Scan for the cell matching the given text and deliver its [X, Y] coordinate at center. 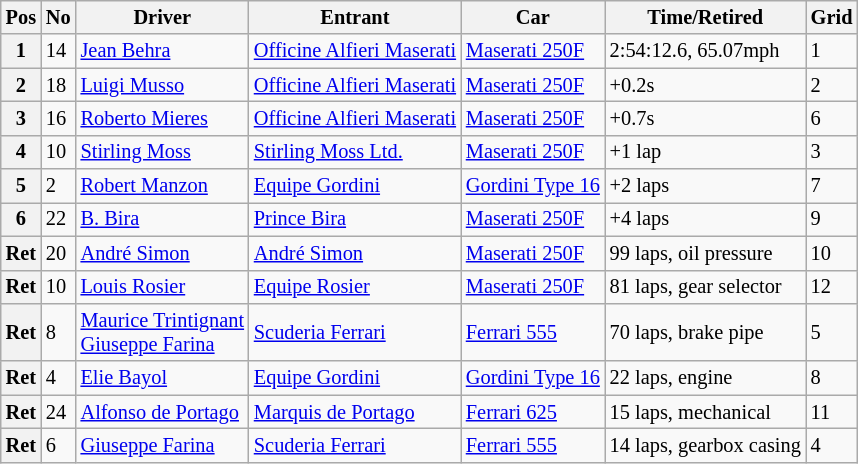
Jean Behra [162, 51]
14 [58, 51]
12 [832, 287]
Giuseppe Farina [162, 445]
20 [58, 253]
22 laps, engine [706, 378]
14 laps, gearbox casing [706, 445]
9 [832, 219]
11 [832, 412]
Car [533, 17]
Grid [832, 17]
Maurice Trintignant Giuseppe Farina [162, 332]
+0.2s [706, 85]
18 [58, 85]
Driver [162, 17]
+1 lap [706, 152]
22 [58, 219]
Stirling Moss [162, 152]
Roberto Mieres [162, 118]
Elie Bayol [162, 378]
70 laps, brake pipe [706, 332]
+4 laps [706, 219]
Marquis de Portago [355, 412]
Time/Retired [706, 17]
16 [58, 118]
7 [832, 186]
Robert Manzon [162, 186]
Entrant [355, 17]
15 laps, mechanical [706, 412]
Prince Bira [355, 219]
24 [58, 412]
+0.7s [706, 118]
Luigi Musso [162, 85]
B. Bira [162, 219]
Louis Rosier [162, 287]
2:54:12.6, 65.07mph [706, 51]
Stirling Moss Ltd. [355, 152]
Pos [21, 17]
81 laps, gear selector [706, 287]
No [58, 17]
Alfonso de Portago [162, 412]
+2 laps [706, 186]
Ferrari 625 [533, 412]
Equipe Rosier [355, 287]
99 laps, oil pressure [706, 253]
